Extract the (X, Y) coordinate from the center of the cell holding the provided text.  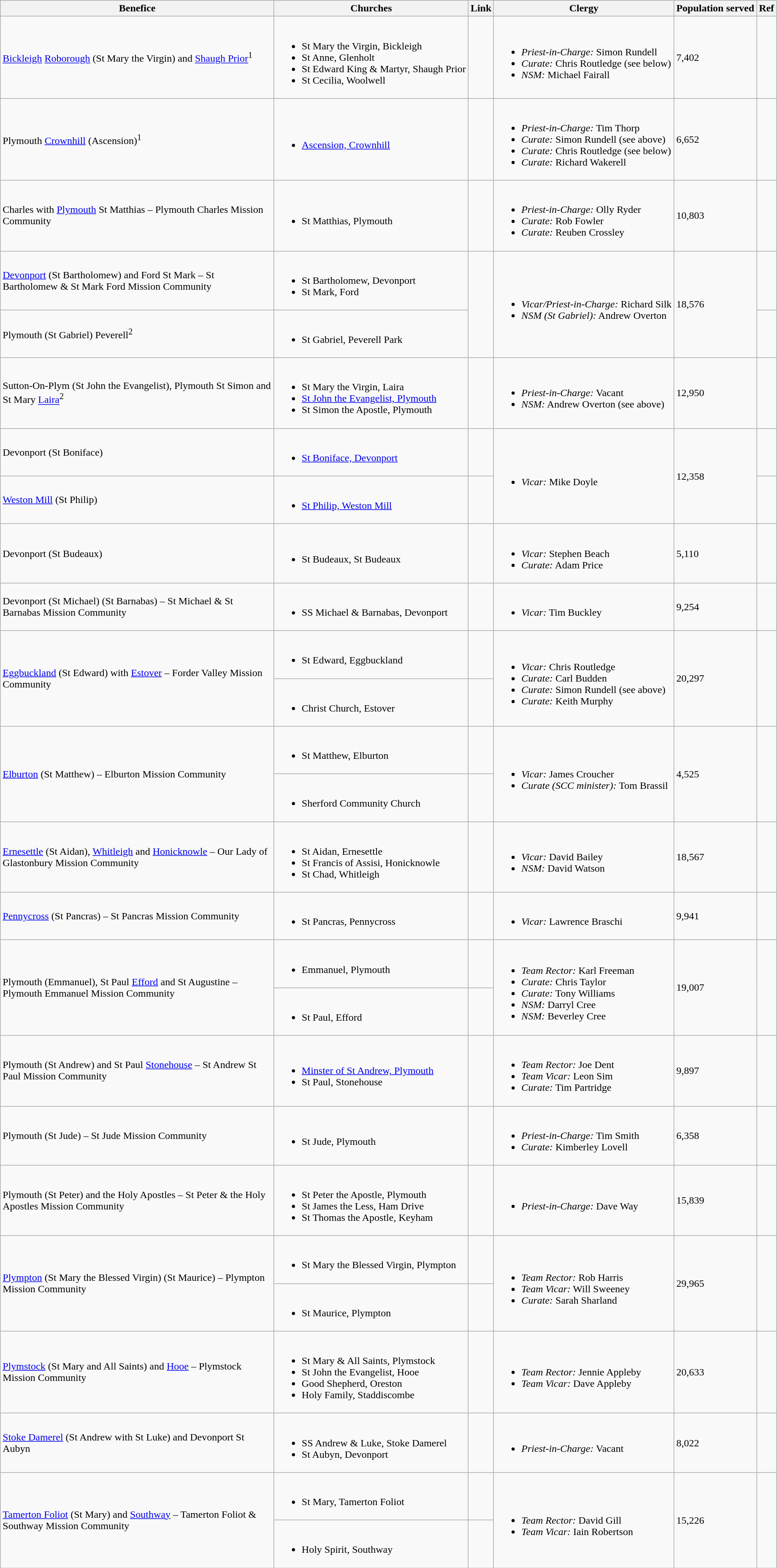
Sutton-On-Plym (St John the Evangelist), Plymouth St Simon and St Mary Laira2 (138, 393)
Priest-in-Charge: Vacant (584, 1443)
10,803 (715, 215)
St Mary the Blessed Virgin, Plympton (371, 1259)
Clergy (584, 8)
St Philip, Weston Mill (371, 500)
Priest-in-Charge: VacantNSM: Andrew Overton (see above) (584, 393)
Team Rector: Rob HarrisTeam Vicar: Will SweeneyCurate: Sarah Sharland (584, 1283)
Priest-in-Charge: Olly RyderCurate: Rob FowlerCurate: Reuben Crossley (584, 215)
St Pancras, Pennycross (371, 916)
18,576 (715, 304)
Priest-in-Charge: Tim SmithCurate: Kimberley Lovell (584, 1136)
Pennycross (St Pancras) – St Pancras Mission Community (138, 916)
12,950 (715, 393)
St Mary the Virgin, BickleighSt Anne, GlenholtSt Edward King & Martyr, Shaugh PriorSt Cecilia, Woolwell (371, 57)
Tamerton Foliot (St Mary) and Southway – Tamerton Foliot & Southway Mission Community (138, 1520)
Priest-in-Charge: Dave Way (584, 1200)
Vicar: Lawrence Braschi (584, 916)
9,254 (715, 606)
St Matthias, Plymouth (371, 215)
Emmanuel, Plymouth (371, 964)
5,110 (715, 553)
Sherford Community Church (371, 798)
15,226 (715, 1520)
St Gabriel, Peverell Park (371, 334)
St Jude, Plymouth (371, 1136)
Plymstock (St Mary and All Saints) and Hooe – Plymstock Mission Community (138, 1372)
St Mary & All Saints, PlymstockSt John the Evangelist, HooeGood Shepherd, OrestonHoly Family, Staddiscombe (371, 1372)
Priest-in-Charge: Tim ThorpCurate: Simon Rundell (see above)Curate: Chris Routledge (see below)Curate: Richard Wakerell (584, 139)
Benefice (138, 8)
9,941 (715, 916)
Plymouth (Emmanuel), St Paul Efford and St Augustine – Plymouth Emmanuel Mission Community (138, 988)
SS Michael & Barnabas, Devonport (371, 606)
Plymouth Crownhill (Ascension)1 (138, 139)
15,839 (715, 1200)
Plymouth (St Peter) and the Holy Apostles – St Peter & the Holy Apostles Mission Community (138, 1200)
Plympton (St Mary the Blessed Virgin) (St Maurice) – Plympton Mission Community (138, 1283)
Vicar: Stephen BeachCurate: Adam Price (584, 553)
7,402 (715, 57)
Holy Spirit, Southway (371, 1544)
St Bartholomew, DevonportSt Mark, Ford (371, 280)
Vicar: James CroucherCurate (SCC minister): Tom Brassil (584, 774)
St Maurice, Plympton (371, 1307)
Team Rector: Joe DentTeam Vicar: Leon SimCurate: Tim Partridge (584, 1071)
St Budeaux, St Budeaux (371, 553)
St Boniface, Devonport (371, 452)
6,652 (715, 139)
Plymouth (St Gabriel) Peverell2 (138, 334)
Minster of St Andrew, PlymouthSt Paul, Stonehouse (371, 1071)
19,007 (715, 988)
Priest-in-Charge: Simon RundellCurate: Chris Routledge (see below)NSM: Michael Fairall (584, 57)
Team Rector: Jennie ApplebyTeam Vicar: Dave Appleby (584, 1372)
Bickleigh Roborough (St Mary the Virgin) and Shaugh Prior1 (138, 57)
Team Rector: Karl FreemanCurate: Chris TaylorCurate: Tony WilliamsNSM: Darryl CreeNSM: Beverley Cree (584, 988)
20,633 (715, 1372)
Vicar: Mike Doyle (584, 476)
12,358 (715, 476)
Vicar: Tim Buckley (584, 606)
SS Andrew & Luke, Stoke DamerelSt Aubyn, Devonport (371, 1443)
Charles with Plymouth St Matthias – Plymouth Charles Mission Community (138, 215)
4,525 (715, 774)
Ascension, Crownhill (371, 139)
Plymouth (St Andrew) and St Paul Stonehouse – St Andrew St Paul Mission Community (138, 1071)
8,022 (715, 1443)
Eggbuckland (St Edward) with Estover – Forder Valley Mission Community (138, 678)
Elburton (St Matthew) – Elburton Mission Community (138, 774)
Devonport (St Budeaux) (138, 553)
St Matthew, Elburton (371, 750)
Devonport (St Michael) (St Barnabas) – St Michael & St Barnabas Mission Community (138, 606)
St Peter the Apostle, PlymouthSt James the Less, Ham DriveSt Thomas the Apostle, Keyham (371, 1200)
Link (481, 8)
Devonport (St Boniface) (138, 452)
St Aidan, ErnesettleSt Francis of Assisi, HonicknowleSt Chad, Whitleigh (371, 857)
Ernesettle (St Aidan), Whitleigh and Honicknowle – Our Lady of Glastonbury Mission Community (138, 857)
Vicar: Chris RoutledgeCurate: Carl BuddenCurate: Simon Rundell (see above)Curate: Keith Murphy (584, 678)
Team Rector: David GillTeam Vicar: Iain Robertson (584, 1520)
6,358 (715, 1136)
St Mary the Virgin, LairaSt John the Evangelist, PlymouthSt Simon the Apostle, Plymouth (371, 393)
Vicar: David BaileyNSM: David Watson (584, 857)
St Edward, Eggbuckland (371, 655)
9,897 (715, 1071)
St Mary, Tamerton Foliot (371, 1496)
29,965 (715, 1283)
Christ Church, Estover (371, 702)
Devonport (St Bartholomew) and Ford St Mark – St Bartholomew & St Mark Ford Mission Community (138, 280)
Weston Mill (St Philip) (138, 500)
Ref (766, 8)
Plymouth (St Jude) – St Jude Mission Community (138, 1136)
18,567 (715, 857)
Churches (371, 8)
Population served (715, 8)
St Paul, Efford (371, 1012)
Stoke Damerel (St Andrew with St Luke) and Devonport St Aubyn (138, 1443)
Vicar/Priest-in-Charge: Richard SilkNSM (St Gabriel): Andrew Overton (584, 304)
20,297 (715, 678)
